Identify which cell holds the provided text, then report its [x, y] central coordinate. 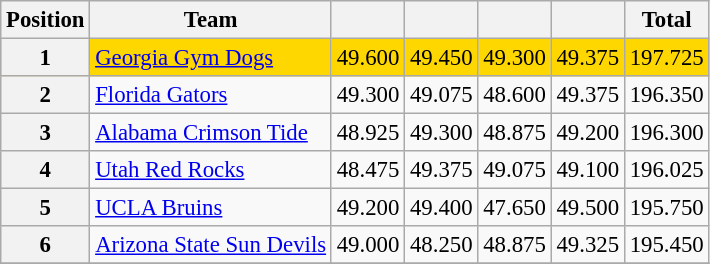
Florida Gators [211, 95]
49.325 [588, 245]
195.450 [666, 245]
49.450 [442, 58]
49.400 [442, 208]
196.025 [666, 170]
195.750 [666, 208]
Georgia Gym Dogs [211, 58]
49.000 [368, 245]
49.100 [588, 170]
5 [46, 208]
Total [666, 20]
196.300 [666, 133]
Team [211, 20]
48.250 [442, 245]
1 [46, 58]
6 [46, 245]
49.600 [368, 58]
48.600 [514, 95]
Position [46, 20]
47.650 [514, 208]
Alabama Crimson Tide [211, 133]
196.350 [666, 95]
2 [46, 95]
49.500 [588, 208]
UCLA Bruins [211, 208]
197.725 [666, 58]
3 [46, 133]
4 [46, 170]
48.925 [368, 133]
48.475 [368, 170]
Arizona State Sun Devils [211, 245]
Utah Red Rocks [211, 170]
